For the text-containing cell, return its midpoint in [x, y] coordinate format. 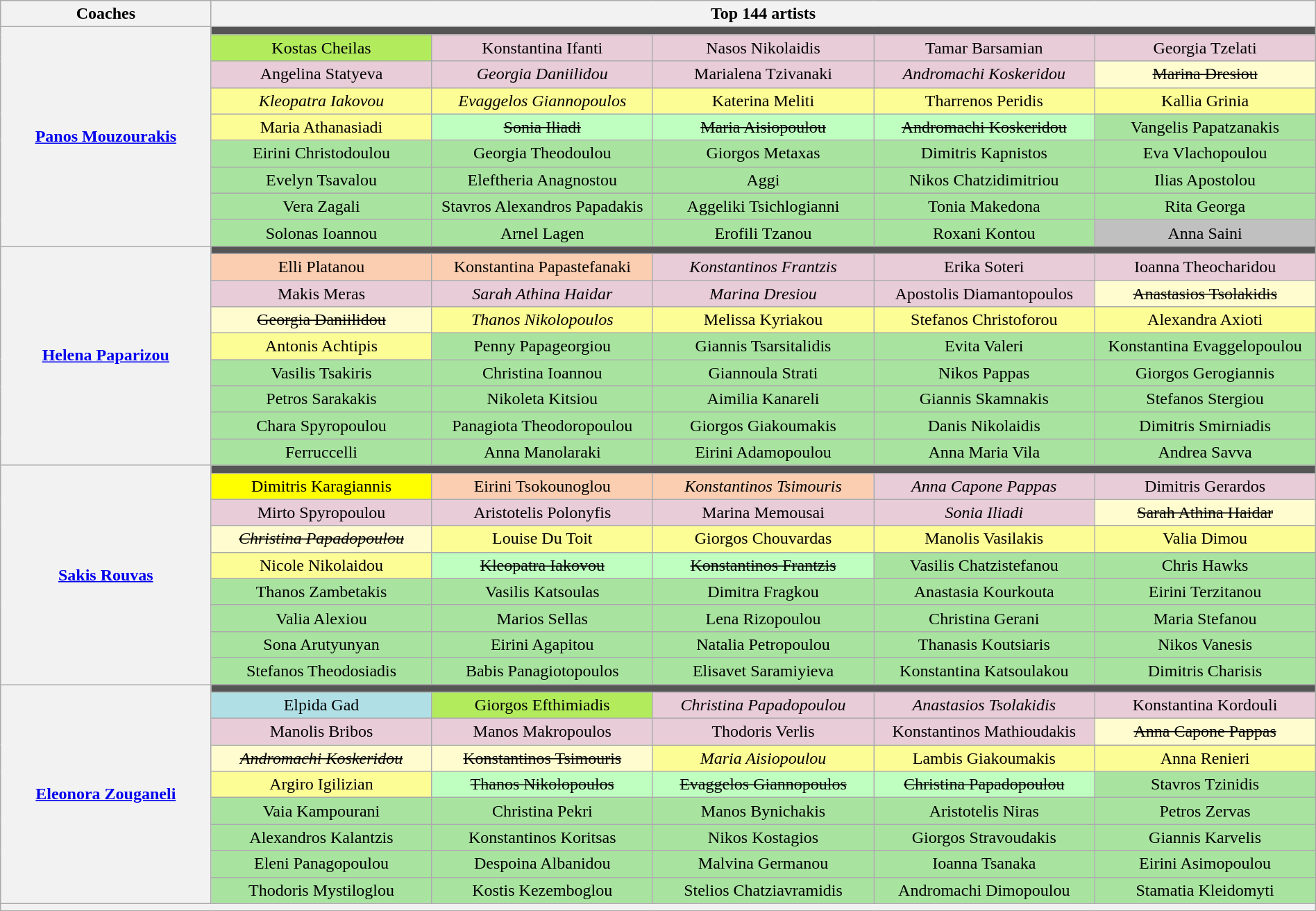
Elli Platanou [321, 267]
Angelina Statyeva [321, 74]
Louise Du Toit [542, 539]
Vasilis Chatzistefanou [984, 565]
Konstantinos Koritsas [542, 837]
Thanasis Koutsiaris [984, 644]
Despoina Albanidou [542, 864]
Christina Pekri [542, 811]
Evelyn Tsavalou [321, 180]
Giannis Tsarsitalidis [763, 346]
Konstantina Katsoulakou [984, 671]
Thanos Zambetakis [321, 592]
Dimitris Smirniadis [1205, 426]
Stavros Tzinidis [1205, 785]
Lena Rizopoulou [763, 618]
Vangelis Papatzanakis [1205, 127]
Petros Zervas [1205, 811]
Dimitris Charisis [1205, 671]
Babis Panagiotopoulos [542, 671]
Christina Gerani [984, 618]
Andrea Savva [1205, 452]
Katerina Meliti [763, 101]
Aimilia Kanareli [763, 399]
Ioanna Tsanaka [984, 864]
Nikos Chatzidimitriou [984, 180]
Giannoula Strati [763, 373]
Konstantina Ifanti [542, 48]
Petros Sarakakis [321, 399]
Kallia Grinia [1205, 101]
Argiro Igilizian [321, 785]
Lambis Giakoumakis [984, 758]
Eleftheria Anagnostou [542, 180]
Manolis Vasilakis [984, 539]
Andromachi Dimopoulou [984, 890]
Eleonora Zouganeli [106, 794]
Melissa Kyriakou [763, 320]
Anna Saini [1205, 233]
Antonis Achtipis [321, 346]
Thodoris Mystiloglou [321, 890]
Manos Bynichakis [763, 811]
Elpida Gad [321, 705]
Erika Soteri [984, 267]
Evita Valeri [984, 346]
Eirini Adamopoulou [763, 452]
Eva Vlachopoulou [1205, 153]
Nikos Pappas [984, 373]
Eirini Christodoulou [321, 153]
Valia Alexiou [321, 618]
Anna Renieri [1205, 758]
Nikos Kostagios [763, 837]
Dimitris Gerardos [1205, 486]
Ioanna Theocharidou [1205, 267]
Tonia Makedona [984, 206]
Nicole Nikolaidou [321, 565]
Vasilis Katsoulas [542, 592]
Georgia Tzelati [1205, 48]
Manos Makropoulos [542, 732]
Roxani Kontou [984, 233]
Konstantina Kordouli [1205, 705]
Giorgos Gerogiannis [1205, 373]
Ferruccelli [321, 452]
Nasos Nikolaidis [763, 48]
Aristotelis Niras [984, 811]
Dimitra Fragkou [763, 592]
Top 144 artists [764, 14]
Elisavet Saramiyieva [763, 671]
Aggi [763, 180]
Stamatia Kleidomyti [1205, 890]
Marialena Tzivanaki [763, 74]
Manolis Bribos [321, 732]
Stavros Alexandros Papadakis [542, 206]
Malvina Germanou [763, 864]
Alexandros Kalantzis [321, 837]
Marina Memousai [763, 512]
Dimitris Kapnistos [984, 153]
Sona Arutyunyan [321, 644]
Dimitris Karagiannis [321, 486]
Panagiota Theodoropoulou [542, 426]
Vera Zagali [321, 206]
Panos Mouzourakis [106, 137]
Maria Stefanou [1205, 618]
Chris Hawks [1205, 565]
Anna Maria Vila [984, 452]
Giorgos Giakoumakis [763, 426]
Helena Paparizou [106, 356]
Giorgos Stravoudakis [984, 837]
Nikos Vanesis [1205, 644]
Stefanos Christoforou [984, 320]
Konstantina Papastefanaki [542, 267]
Thodoris Verlis [763, 732]
Ilias Apostolou [1205, 180]
Kostis Kezemboglou [542, 890]
Mirto Spyropoulou [321, 512]
Eleni Panagopoulou [321, 864]
Anastasia Kourkouta [984, 592]
Georgia Theodoulou [542, 153]
Solonas Ioannou [321, 233]
Eirini Terzitanou [1205, 592]
Giorgos Chouvardas [763, 539]
Giannis Karvelis [1205, 837]
Makis Meras [321, 294]
Sakis Rouvas [106, 575]
Apostolis Diamantopoulos [984, 294]
Erofili Tzanou [763, 233]
Vasilis Tsakiris [321, 373]
Nikoleta Kitsiou [542, 399]
Coaches [106, 14]
Natalia Petropoulou [763, 644]
Danis Nikolaidis [984, 426]
Tharrenos Peridis [984, 101]
Giorgos Metaxas [763, 153]
Arnel Lagen [542, 233]
Stefanos Stergiou [1205, 399]
Aggeliki Tsichlogianni [763, 206]
Konstantina Evaggelopoulou [1205, 346]
Chara Spyropoulou [321, 426]
Valia Dimou [1205, 539]
Aristotelis Polonyfis [542, 512]
Alexandra Axioti [1205, 320]
Christina Ioannou [542, 373]
Konstantinos Mathioudakis [984, 732]
Vaia Kampourani [321, 811]
Giannis Skamnakis [984, 399]
Giorgos Efthimiadis [542, 705]
Eirini Agapitou [542, 644]
Penny Papageorgiou [542, 346]
Rita Georga [1205, 206]
Kostas Cheilas [321, 48]
Anna Manolaraki [542, 452]
Stefanos Theodosiadis [321, 671]
Maria Athanasiadi [321, 127]
Stelios Chatziavramidis [763, 890]
Eirini Tsokounoglou [542, 486]
Tamar Barsamian [984, 48]
Eirini Asimopoulou [1205, 864]
Marios Sellas [542, 618]
